Detect which cell encompasses the target text, then output its [x, y] center coordinate. 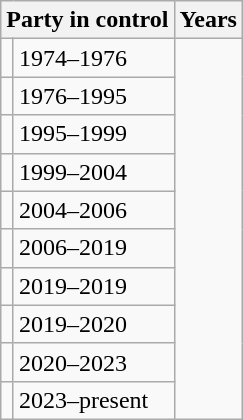
1999–2004 [94, 172]
1976–1995 [94, 96]
1995–1999 [94, 134]
2006–2019 [94, 248]
2019–2020 [94, 324]
Party in control [88, 20]
2019–2019 [94, 286]
2004–2006 [94, 210]
2023–present [94, 400]
2020–2023 [94, 362]
1974–1976 [94, 58]
Years [208, 20]
